Output the [x, y] coordinate of the center of the cell containing the given text.  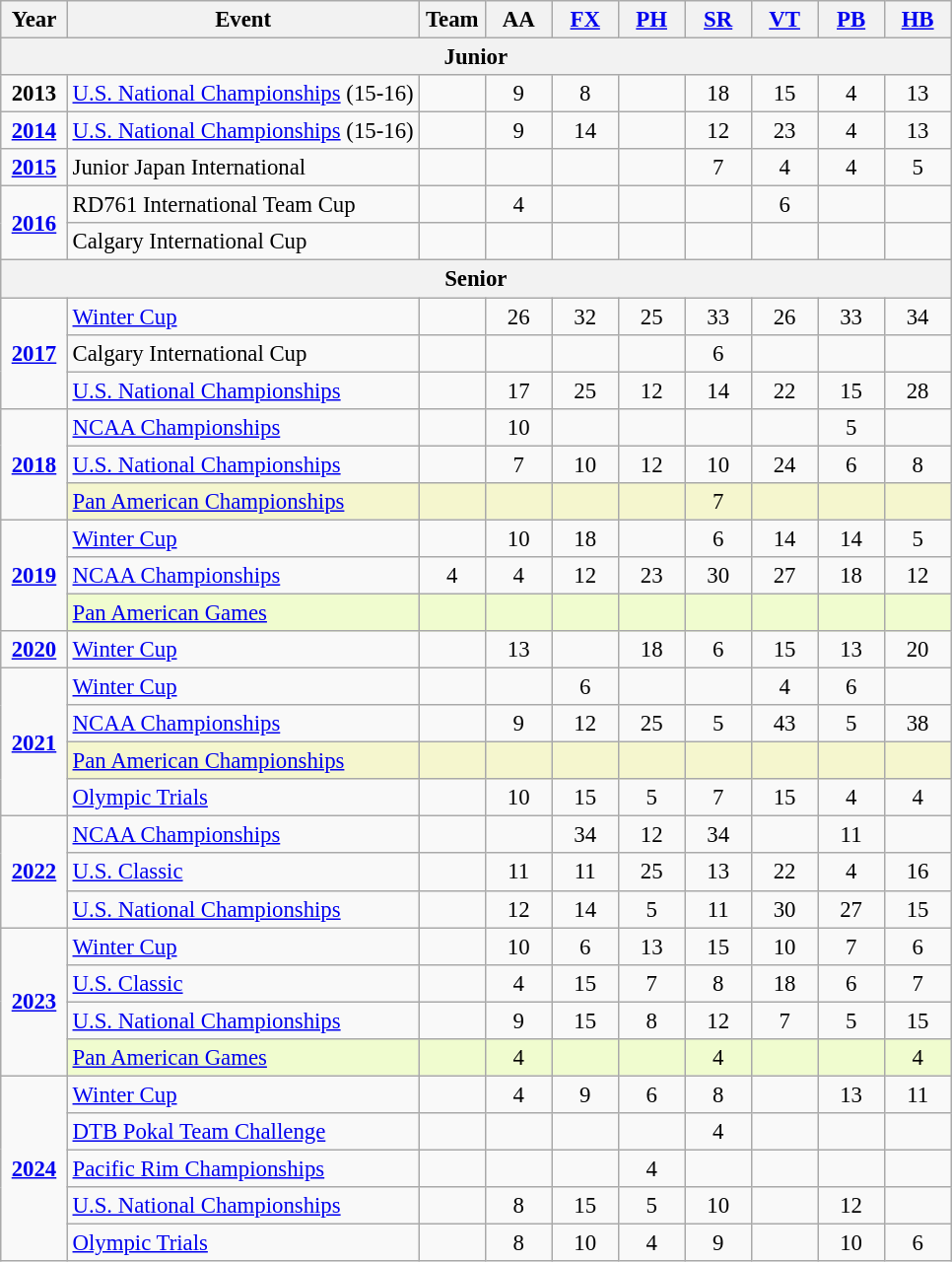
28 [918, 390]
2015 [34, 168]
20 [918, 650]
16 [918, 873]
2018 [34, 463]
2013 [34, 94]
2014 [34, 131]
38 [918, 724]
2023 [34, 1002]
AA [518, 20]
24 [784, 464]
2020 [34, 650]
2021 [34, 742]
2022 [34, 872]
FX [585, 20]
SR [717, 20]
17 [518, 390]
PB [851, 20]
Pacific Rim Championships [242, 1168]
2019 [34, 576]
Junior Japan International [242, 168]
2024 [34, 1168]
VT [784, 20]
Team [451, 20]
2017 [34, 353]
43 [784, 724]
RD761 International Team Cup [242, 205]
Event [242, 20]
Senior [476, 279]
Year [34, 20]
2016 [34, 223]
Junior [476, 57]
HB [918, 20]
PH [650, 20]
32 [585, 316]
DTB Pokal Team Challenge [242, 1132]
